Search for the cell housing the specified text and yield its [x, y] center coordinate. 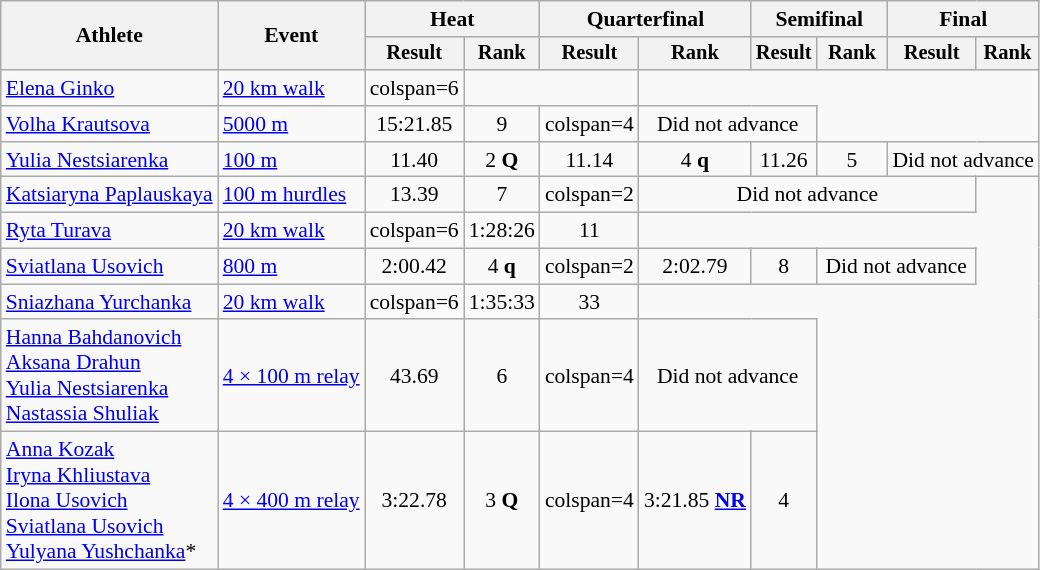
13.39 [414, 195]
1:35:33 [502, 302]
6 [502, 376]
9 [502, 124]
Ryta Turava [110, 231]
3 Q [502, 501]
Athlete [110, 36]
Heat [452, 19]
Elena Ginko [110, 88]
Sviatlana Usovich [110, 267]
Anna KozakIryna KhliustavaIlona UsovichSviatlana UsovichYulyana Yushchanka* [110, 501]
15:21.85 [414, 124]
11.26 [784, 160]
33 [590, 302]
4 × 400 m relay [292, 501]
800 m [292, 267]
1:28:26 [502, 231]
3:21.85 NR [695, 501]
Sniazhana Yurchanka [110, 302]
Event [292, 36]
43.69 [414, 376]
4 × 100 m relay [292, 376]
7 [502, 195]
Hanna BahdanovichAksana DrahunYulia NestsiarenkaNastassia Shuliak [110, 376]
4 [784, 501]
11.40 [414, 160]
100 m hurdles [292, 195]
2:02.79 [695, 267]
100 m [292, 160]
Quarterfinal [646, 19]
2:00.42 [414, 267]
Semifinal [819, 19]
Volha Krautsova [110, 124]
5 [852, 160]
Final [963, 19]
2 Q [502, 160]
Katsiaryna Paplauskaya [110, 195]
3:22.78 [414, 501]
11.14 [590, 160]
5000 m [292, 124]
8 [784, 267]
Yulia Nestsiarenka [110, 160]
11 [590, 231]
